Identify which cell holds the provided text, then report its [x, y] central coordinate. 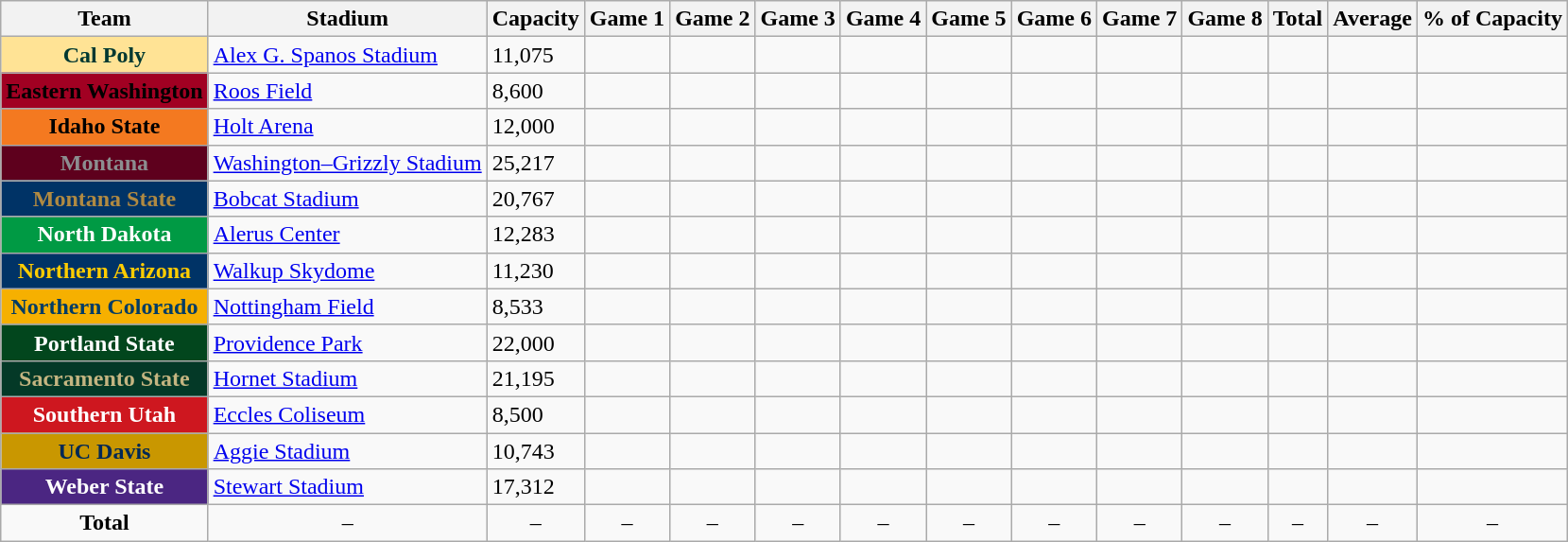
Bobcat Stadium [348, 199]
21,195 [535, 378]
Game 1 [627, 19]
North Dakota [104, 235]
Montana State [104, 199]
Roos Field [348, 91]
Nottingham Field [348, 306]
25,217 [535, 163]
Weber State [104, 487]
UC Davis [104, 451]
Portland State [104, 342]
Providence Park [348, 342]
Sacramento State [104, 378]
Aggie Stadium [348, 451]
Hornet Stadium [348, 378]
Alex G. Spanos Stadium [348, 55]
8,533 [535, 306]
8,500 [535, 414]
12,000 [535, 127]
Stewart Stadium [348, 487]
20,767 [535, 199]
Eastern Washington [104, 91]
Eccles Coliseum [348, 414]
11,230 [535, 271]
Walkup Skydome [348, 271]
Game 2 [713, 19]
Game 3 [798, 19]
Cal Poly [104, 55]
Northern Arizona [104, 271]
Game 7 [1140, 19]
Stadium [348, 19]
Game 4 [883, 19]
Alerus Center [348, 235]
Holt Arena [348, 127]
Game 6 [1054, 19]
10,743 [535, 451]
Washington–Grizzly Stadium [348, 163]
% of Capacity [1491, 19]
Game 5 [969, 19]
Southern Utah [104, 414]
12,283 [535, 235]
17,312 [535, 487]
Team [104, 19]
8,600 [535, 91]
22,000 [535, 342]
Capacity [535, 19]
11,075 [535, 55]
Game 8 [1225, 19]
Northern Colorado [104, 306]
Average [1372, 19]
Idaho State [104, 127]
Montana [104, 163]
